Detect which cell encompasses the target text, then output its [X, Y] center coordinate. 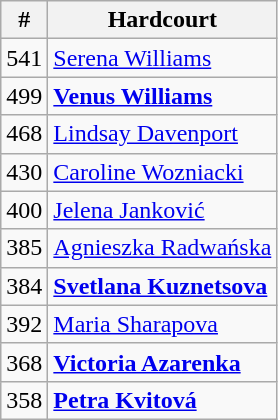
# [24, 20]
430 [24, 172]
Maria Sharapova [162, 324]
368 [24, 362]
Agnieszka Radwańska [162, 248]
Victoria Azarenka [162, 362]
541 [24, 58]
Petra Kvitová [162, 400]
358 [24, 400]
468 [24, 134]
499 [24, 96]
Jelena Janković [162, 210]
Caroline Wozniacki [162, 172]
384 [24, 286]
Serena Williams [162, 58]
Venus Williams [162, 96]
Hardcourt [162, 20]
392 [24, 324]
385 [24, 248]
Lindsay Davenport [162, 134]
400 [24, 210]
Svetlana Kuznetsova [162, 286]
